Locate the cell with the specified text and output its (X, Y) center coordinate. 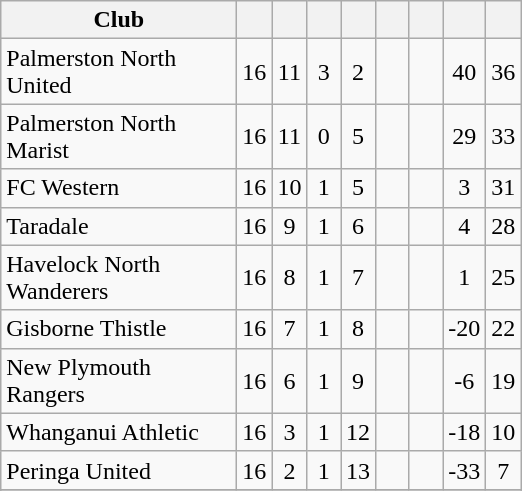
-33 (464, 470)
19 (504, 380)
Taradale (119, 226)
33 (504, 136)
Gisborne Thistle (119, 329)
FC Western (119, 188)
28 (504, 226)
-20 (464, 329)
0 (324, 136)
29 (464, 136)
Club (119, 20)
Havelock North Wanderers (119, 278)
Palmerston North United (119, 72)
36 (504, 72)
31 (504, 188)
12 (358, 432)
-6 (464, 380)
13 (358, 470)
Whanganui Athletic (119, 432)
-18 (464, 432)
Palmerston North Marist (119, 136)
25 (504, 278)
New Plymouth Rangers (119, 380)
4 (464, 226)
Peringa United (119, 470)
40 (464, 72)
22 (504, 329)
